Return (X, Y) of the center of cell containing provided text 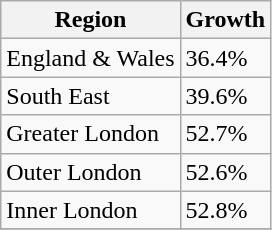
Inner London (90, 210)
England & Wales (90, 58)
South East (90, 96)
52.7% (226, 134)
36.4% (226, 58)
52.6% (226, 172)
39.6% (226, 96)
52.8% (226, 210)
Greater London (90, 134)
Growth (226, 20)
Outer London (90, 172)
Region (90, 20)
